Output the [X, Y] coordinate of the center of the cell containing the given text.  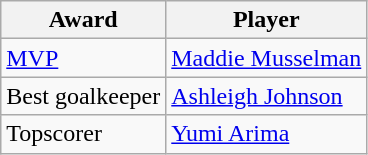
Maddie Musselman [266, 58]
Player [266, 20]
Best goalkeeper [84, 96]
Ashleigh Johnson [266, 96]
Topscorer [84, 134]
Yumi Arima [266, 134]
Award [84, 20]
MVP [84, 58]
